Return the [X, Y] coordinate for the center point of the cell that contains the specified text.  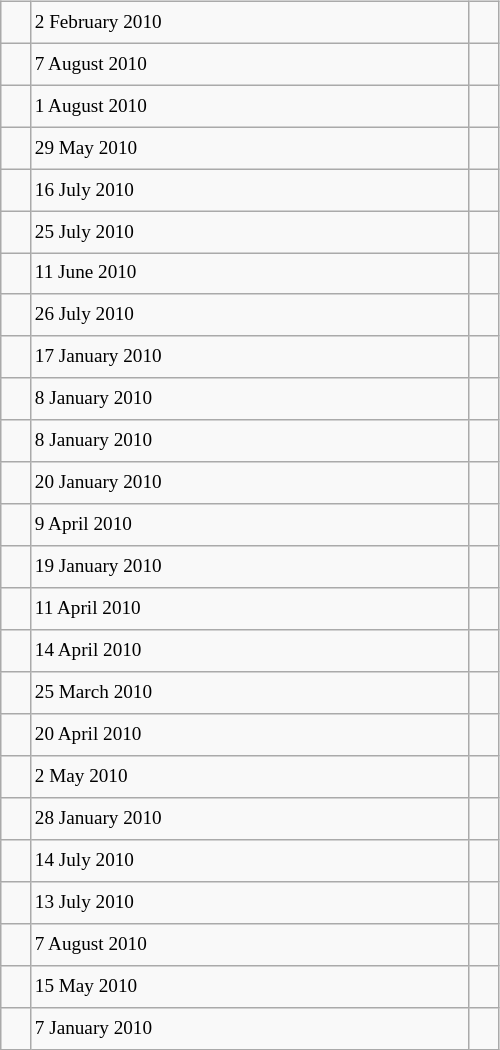
29 May 2010 [250, 148]
25 March 2010 [250, 693]
14 July 2010 [250, 861]
16 July 2010 [250, 190]
19 January 2010 [250, 567]
11 June 2010 [250, 274]
26 July 2010 [250, 315]
15 May 2010 [250, 986]
28 January 2010 [250, 819]
9 April 2010 [250, 525]
17 January 2010 [250, 357]
20 April 2010 [250, 735]
1 August 2010 [250, 106]
7 January 2010 [250, 1028]
11 April 2010 [250, 609]
2 February 2010 [250, 22]
14 April 2010 [250, 651]
20 January 2010 [250, 483]
25 July 2010 [250, 232]
2 May 2010 [250, 777]
13 July 2010 [250, 902]
